Output the (x, y) coordinate of the center of the cell containing the given text.  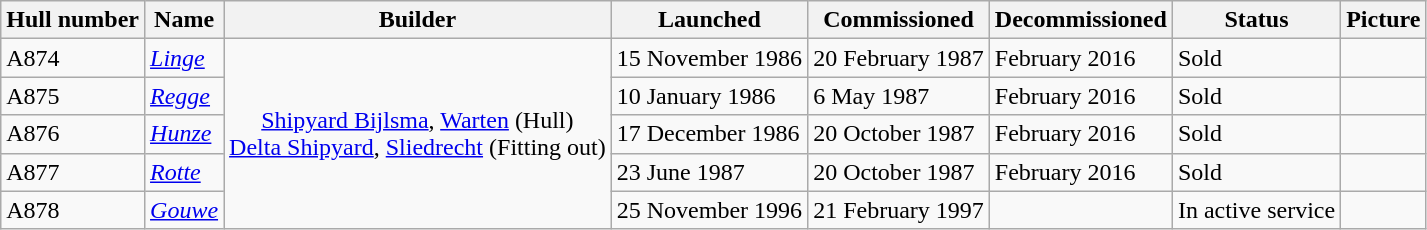
Regge (184, 96)
Hunze (184, 134)
15 November 1986 (709, 58)
A876 (73, 134)
In active service (1256, 210)
Gouwe (184, 210)
20 February 1987 (899, 58)
Picture (1384, 20)
17 December 1986 (709, 134)
10 January 1986 (709, 96)
25 November 1996 (709, 210)
23 June 1987 (709, 172)
Status (1256, 20)
Name (184, 20)
21 February 1997 (899, 210)
Rotte (184, 172)
A878 (73, 210)
A874 (73, 58)
Commissioned (899, 20)
Builder (418, 20)
Shipyard Bijlsma, Warten (Hull)Delta Shipyard, Sliedrecht (Fitting out) (418, 134)
Hull number (73, 20)
Linge (184, 58)
A877 (73, 172)
Launched (709, 20)
A875 (73, 96)
6 May 1987 (899, 96)
Decommissioned (1080, 20)
